Output the [x, y] coordinate of the center of the cell containing the given text.  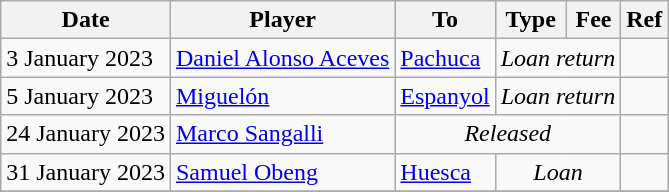
Miguelón [282, 96]
Huesca [445, 172]
Espanyol [445, 96]
Samuel Obeng [282, 172]
Released [508, 134]
24 January 2023 [86, 134]
Type [530, 20]
5 January 2023 [86, 96]
Marco Sangalli [282, 134]
3 January 2023 [86, 58]
Player [282, 20]
31 January 2023 [86, 172]
Ref [644, 20]
Date [86, 20]
Daniel Alonso Aceves [282, 58]
To [445, 20]
Fee [594, 20]
Loan [558, 172]
Pachuca [445, 58]
